Extract the (x, y) coordinate from the center of the cell holding the provided text.  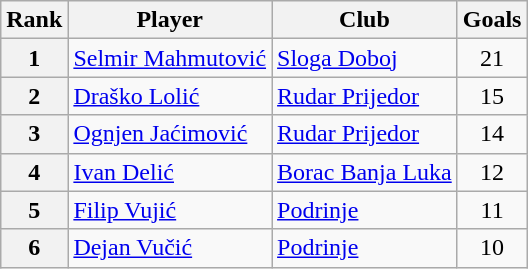
6 (34, 248)
4 (34, 172)
Player (170, 20)
Sloga Doboj (365, 58)
Filip Vujić (170, 210)
10 (492, 248)
2 (34, 96)
Draško Lolić (170, 96)
Rank (34, 20)
11 (492, 210)
1 (34, 58)
5 (34, 210)
21 (492, 58)
14 (492, 134)
Club (365, 20)
15 (492, 96)
Goals (492, 20)
12 (492, 172)
Dejan Vučić (170, 248)
Borac Banja Luka (365, 172)
Ivan Delić (170, 172)
Selmir Mahmutović (170, 58)
3 (34, 134)
Ognjen Jaćimović (170, 134)
